Provide the [x, y] coordinate of the cell's center where the given text is located.  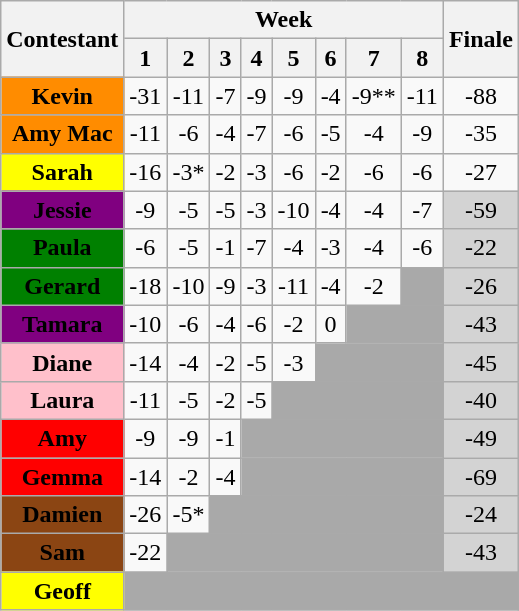
Geoff [62, 591]
Gerard [62, 286]
-69 [480, 477]
Paula [62, 248]
5 [294, 58]
-49 [480, 438]
Gemma [62, 477]
Tamara [62, 324]
Sarah [62, 172]
Jessie [62, 210]
-24 [480, 515]
-5* [188, 515]
Damien [62, 515]
Week [284, 20]
-31 [146, 96]
6 [330, 58]
1 [146, 58]
-3* [188, 172]
3 [226, 58]
Amy Mac [62, 134]
8 [422, 58]
4 [256, 58]
-88 [480, 96]
Kevin [62, 96]
2 [188, 58]
-16 [146, 172]
Diane [62, 362]
-45 [480, 362]
-18 [146, 286]
Sam [62, 553]
Amy [62, 438]
-27 [480, 172]
0 [330, 324]
7 [374, 58]
-40 [480, 400]
Contestant [62, 39]
Finale [480, 39]
-59 [480, 210]
-35 [480, 134]
Laura [62, 400]
-9** [374, 96]
